Provide the [x, y] coordinate of the cell's center where the given text is located.  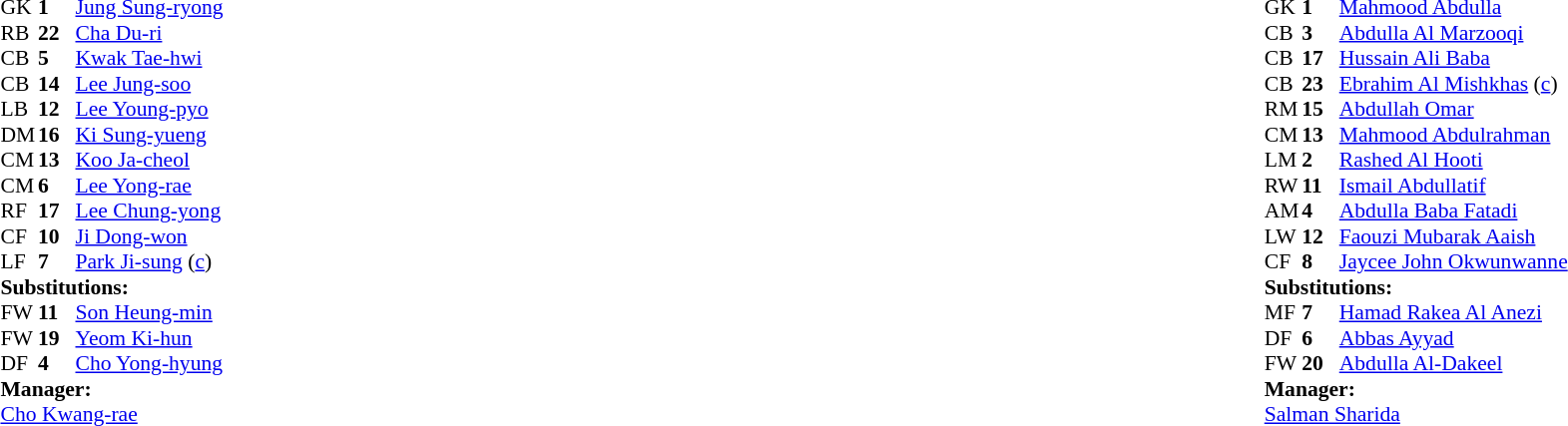
RB [19, 33]
20 [1320, 364]
Ji Dong-won [150, 236]
LF [19, 262]
Lee Chung-yong [150, 211]
23 [1320, 84]
Abdulla Al-Dakeel [1453, 364]
Hamad Rakea Al Anezi [1453, 312]
Park Ji-sung (c) [150, 262]
Abbas Ayyad [1453, 338]
Rashed Al Hooti [1453, 161]
MF [1284, 312]
Faouzi Mubarak Aaish [1453, 236]
10 [57, 236]
15 [1320, 109]
Ki Sung-yueng [150, 135]
LB [19, 109]
8 [1320, 262]
Abdulla Al Marzooqi [1453, 33]
Kwak Tae-hwi [150, 59]
Koo Ja-cheol [150, 161]
LW [1284, 236]
19 [57, 338]
Cha Du-ri [150, 33]
14 [57, 84]
Jaycee John Okwunwanne [1453, 262]
22 [57, 33]
Hussain Ali Baba [1453, 59]
Ismail Abdullatif [1453, 186]
LM [1284, 161]
Lee Yong-rae [150, 186]
RF [19, 211]
DM [19, 135]
2 [1320, 161]
Abdullah Omar [1453, 109]
Ebrahim Al Mishkhas (c) [1453, 84]
Abdulla Baba Fatadi [1453, 211]
Lee Jung-soo [150, 84]
Son Heung-min [150, 312]
AM [1284, 211]
Mahmood Abdulrahman [1453, 135]
16 [57, 135]
Lee Young-pyo [150, 109]
RM [1284, 109]
5 [57, 59]
RW [1284, 186]
3 [1320, 33]
Cho Yong-hyung [150, 364]
Yeom Ki-hun [150, 338]
